For the text-containing cell, return its midpoint in [x, y] coordinate format. 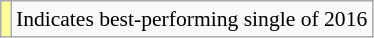
Indicates best-performing single of 2016 [192, 19]
